Provide the [x, y] coordinate of the cell's center where the given text is located.  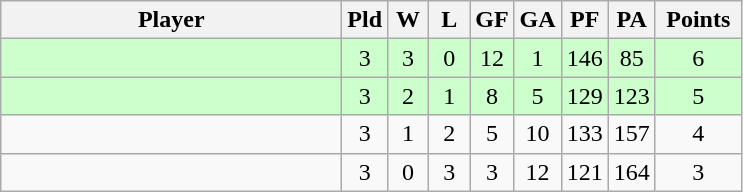
133 [584, 134]
157 [632, 134]
GF [492, 20]
GA [538, 20]
129 [584, 96]
146 [584, 58]
85 [632, 58]
121 [584, 172]
6 [698, 58]
123 [632, 96]
W [408, 20]
PA [632, 20]
164 [632, 172]
4 [698, 134]
Player [172, 20]
L [450, 20]
PF [584, 20]
10 [538, 134]
Pld [365, 20]
Points [698, 20]
8 [492, 96]
